Locate the cell with the specified text and output its [x, y] center coordinate. 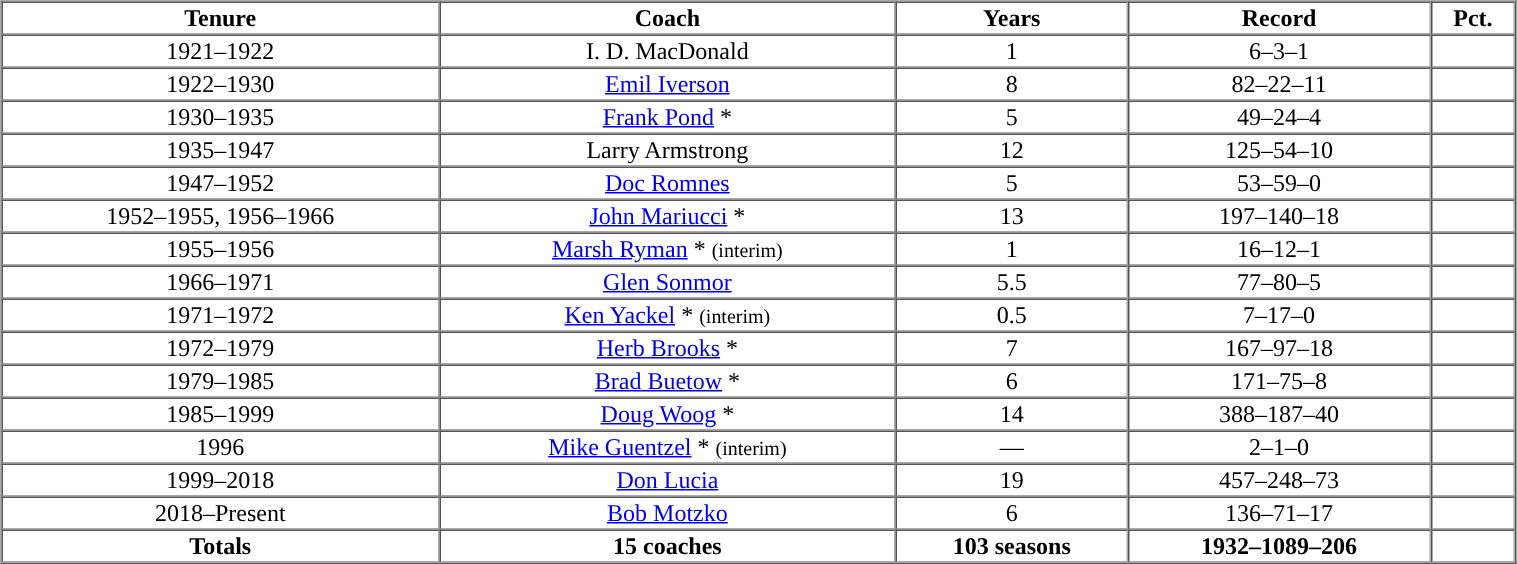
1922–1930 [220, 84]
125–54–10 [1280, 150]
7–17–0 [1280, 314]
0.5 [1012, 314]
1935–1947 [220, 150]
Emil Iverson [668, 84]
136–71–17 [1280, 512]
19 [1012, 480]
1999–2018 [220, 480]
Herb Brooks * [668, 348]
1972–1979 [220, 348]
1971–1972 [220, 314]
1955–1956 [220, 248]
— [1012, 446]
82–22–11 [1280, 84]
1966–1971 [220, 282]
Tenure [220, 18]
Frank Pond * [668, 116]
Totals [220, 546]
Coach [668, 18]
Doc Romnes [668, 182]
171–75–8 [1280, 380]
103 seasons [1012, 546]
13 [1012, 216]
1932–1089–206 [1280, 546]
6–3–1 [1280, 50]
1921–1922 [220, 50]
Years [1012, 18]
16–12–1 [1280, 248]
Ken Yackel * (interim) [668, 314]
1979–1985 [220, 380]
12 [1012, 150]
388–187–40 [1280, 414]
77–80–5 [1280, 282]
Brad Buetow * [668, 380]
1985–1999 [220, 414]
I. D. MacDonald [668, 50]
Bob Motzko [668, 512]
457–248–73 [1280, 480]
John Mariucci * [668, 216]
1947–1952 [220, 182]
1996 [220, 446]
Marsh Ryman * (interim) [668, 248]
1952–1955, 1956–1966 [220, 216]
7 [1012, 348]
53–59–0 [1280, 182]
49–24–4 [1280, 116]
Larry Armstrong [668, 150]
2018–Present [220, 512]
Glen Sonmor [668, 282]
197–140–18 [1280, 216]
Don Lucia [668, 480]
15 coaches [668, 546]
8 [1012, 84]
2–1–0 [1280, 446]
Record [1280, 18]
Mike Guentzel * (interim) [668, 446]
Doug Woog * [668, 414]
1930–1935 [220, 116]
14 [1012, 414]
167–97–18 [1280, 348]
Pct. [1474, 18]
5.5 [1012, 282]
